From the cell containing the given text, extract its center point as [x, y] coordinate. 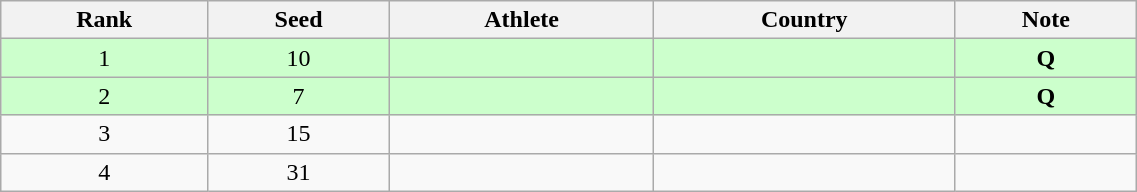
3 [104, 134]
Rank [104, 20]
2 [104, 96]
31 [299, 172]
Note [1046, 20]
Country [804, 20]
Seed [299, 20]
15 [299, 134]
7 [299, 96]
Athlete [522, 20]
4 [104, 172]
1 [104, 58]
10 [299, 58]
